Output the (X, Y) coordinate of the center of the cell containing the given text.  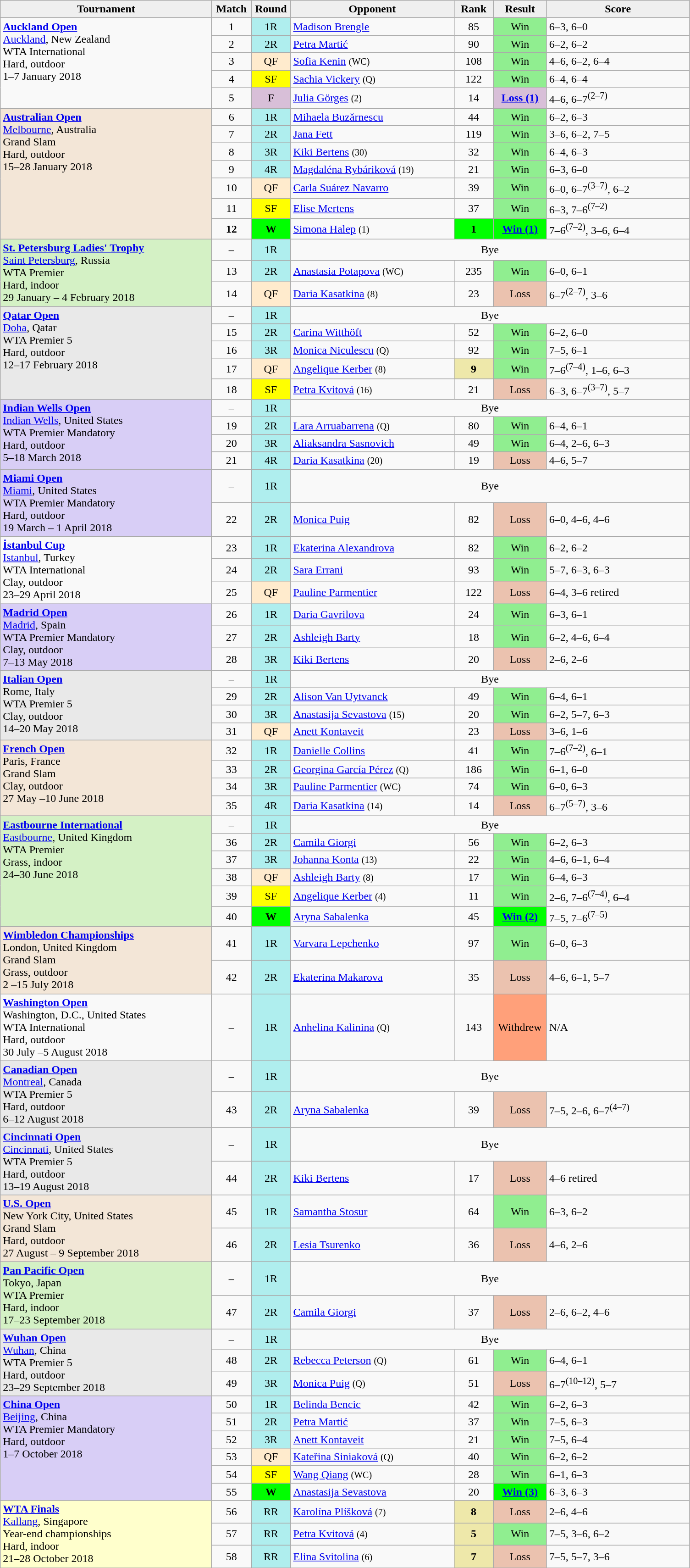
Opponent (372, 9)
7–5, 3–6, 6–2 (618, 1534)
Ekaterina Alexandrova (372, 548)
U.S. Open New York City, United StatesGrand SlamHard, outdoor27 August – 9 September 2018 (106, 1228)
80 (474, 426)
Aliaksandra Sasnovich (372, 443)
6–7(2–7), 3–6 (618, 294)
119 (474, 134)
Ashleigh Barty (372, 637)
Sachia Vickery (Q) (372, 79)
108 (474, 61)
Ekaterina Makarova (372, 977)
Indian Wells Open Indian Wells, United StatesWTA Premier MandatoryHard, outdoor5–18 March 2018 (106, 434)
7–5, 7–6(7–5) (618, 917)
Tournament (106, 9)
93 (474, 570)
Loss (1) (520, 98)
Madrid Open Madrid, SpainWTA Premier MandatoryClay, outdoor7–13 May 2018 (106, 637)
34 (232, 787)
Daria Gavrilova (372, 615)
6–7(10–12), 5–7 (618, 1384)
57 (232, 1534)
58 (232, 1556)
61 (474, 1361)
Belinda Bencic (372, 1405)
12 (232, 229)
Auckland OpenAuckland, New ZealandWTA InternationalHard, outdoor1–7 January 2018 (106, 63)
Washington OpenWashington, D.C., United StatesWTA InternationalHard, outdoor30 July –5 August 2018 (106, 1027)
6–1, 6–0 (618, 769)
F (271, 98)
2–6, 6–2, 4–6 (618, 1312)
Eastbourne International Eastbourne, United KingdomWTA PremierGrass, indoor24–30 June 2018 (106, 872)
Jana Fett (372, 134)
16 (232, 350)
6–2, 5–7, 6–3 (618, 714)
47 (232, 1312)
6–7(5–7), 3–6 (618, 806)
Win (3) (520, 1492)
6–0, 4–6, 4–6 (618, 519)
38 (232, 877)
Italian Open Rome, ItalyWTA Premier 5Clay, outdoor14–20 May 2018 (106, 705)
48 (232, 1361)
55 (232, 1492)
6–2, 4–6, 6–4 (618, 637)
6–3, 6–3 (618, 1492)
143 (474, 1027)
4–6, 6–1, 6–4 (618, 860)
Wang Qiang (WC) (372, 1474)
Kateřina Siniaková (Q) (372, 1457)
Pauline Parmentier (WC) (372, 787)
6–2, 6–0 (618, 333)
3 (232, 61)
7–6(7–4), 1–6, 6–3 (618, 369)
13 (232, 271)
27 (232, 637)
64 (474, 1211)
Julia Görges (2) (372, 98)
235 (474, 271)
Australian Open Melbourne, AustraliaGrand SlamHard, outdoor15–28 January 2018 (106, 174)
Monica Puig (Q) (372, 1384)
Win (2) (520, 917)
90 (474, 44)
6–3, 6–2 (618, 1211)
Withdrew (520, 1027)
3–6, 1–6 (618, 732)
54 (232, 1474)
43 (232, 1110)
Magdaléna Rybáriková (19) (372, 169)
50 (232, 1405)
Monica Puig (372, 519)
6–3, 6–1 (618, 615)
2–6, 4–6 (618, 1512)
Rank (474, 9)
Score (618, 9)
7–6(7–2), 6–1 (618, 751)
3–6, 6–2, 7–5 (618, 134)
10 (232, 188)
Result (520, 9)
Daria Kasatkina (14) (372, 806)
Monica Niculescu (Q) (372, 350)
Match (232, 9)
2 (232, 44)
N/A (618, 1027)
Danielle Collins (372, 751)
4 (232, 79)
30 (232, 714)
Mihaela Buzărnescu (372, 117)
74 (474, 787)
4–6, 6–2, 6–4 (618, 61)
25 (232, 593)
Win (1) (520, 229)
Pan Pacific Open Tokyo, JapanWTA PremierHard, indoor17–23 September 2018 (106, 1295)
French Open Paris, FranceGrand SlamClay, outdoor27 May –10 June 2018 (106, 778)
Elina Svitolina (6) (372, 1556)
Round (271, 9)
7–5, 2–6, 6–7(4–7) (618, 1110)
Angelique Kerber (8) (372, 369)
Petra Kvitová (4) (372, 1534)
7–5, 6–1 (618, 350)
5–7, 6–3, 6–3 (618, 570)
4–6 retired (618, 1178)
29 (232, 696)
Carla Suárez Navarro (372, 188)
26 (232, 615)
53 (232, 1457)
2–6, 2–6 (618, 660)
6–0, 6–1 (618, 271)
Anastasia Potapova (WC) (372, 271)
Anastasija Sevastova (15) (372, 714)
4–6, 6–7(2–7) (618, 98)
7–5, 6–3 (618, 1422)
4–6, 6–1, 5–7 (618, 977)
6–3, 6–7(3–7), 5–7 (618, 389)
Carina Witthöft (372, 333)
WTA FinalsKallang, SingaporeYear-end championshipsHard, indoor21–28 October 2018 (106, 1534)
97 (474, 943)
31 (232, 732)
Kiki Bertens (30) (372, 152)
Daria Kasatkina (20) (372, 461)
Rebecca Peterson (Q) (372, 1361)
Elise Mertens (372, 208)
Johanna Konta (13) (372, 860)
186 (474, 769)
Cincinnati Open Cincinnati, United StatesWTA Premier 5Hard, outdoor13–19 August 2018 (106, 1161)
Daria Kasatkina (8) (372, 294)
6 (232, 117)
6–1, 6–3 (618, 1474)
St. Petersburg Ladies' Trophy Saint Petersburg, RussiaWTA PremierHard, indoor29 January – 4 February 2018 (106, 273)
Angelique Kerber (4) (372, 896)
İstanbul CupIstanbul, TurkeyWTA InternationalClay, outdoor23–29 April 2018 (106, 570)
7–6(7–2), 3–6, 6–4 (618, 229)
Anastasija Sevastova (372, 1492)
Pauline Parmentier (372, 593)
4–6, 5–7 (618, 461)
6–3, 7–6(7–2) (618, 208)
Anhelina Kalinina (Q) (372, 1027)
33 (232, 769)
Petra Kvitová (16) (372, 389)
6–4, 3–6 retired (618, 593)
Sara Errani (372, 570)
Qatar Open Doha, QatarWTA Premier 5Hard, outdoor12–17 February 2018 (106, 353)
Simona Halep (1) (372, 229)
Lesia Tsurenko (372, 1245)
6–4, 2–6, 6–3 (618, 443)
Lara Arruabarrena (Q) (372, 426)
7–5, 5–7, 3–6 (618, 1556)
Wuhan Open Wuhan, ChinaWTA Premier 5Hard, outdoor23–29 September 2018 (106, 1362)
Karolína Plíšková (7) (372, 1512)
Alison Van Uytvanck (372, 696)
Samantha Stosur (372, 1211)
Ashleigh Barty (8) (372, 877)
6–4, 6–4 (618, 79)
Canadian Open Montreal, CanadaWTA Premier 5Hard, outdoor6–12 August 2018 (106, 1094)
Miami Open Miami, United StatesWTA Premier MandatoryHard, outdoor19 March – 1 April 2018 (106, 503)
2–6, 7–6(7–4), 6–4 (618, 896)
Sofia Kenin (WC) (372, 61)
7–5, 6–4 (618, 1440)
Madison Brengle (372, 27)
85 (474, 27)
Georgina García Pérez (Q) (372, 769)
China Open Beijing, ChinaWTA Premier MandatoryHard, outdoor1–7 October 2018 (106, 1448)
Wimbledon Championships London, United KingdomGrand SlamGrass, outdoor2 –15 July 2018 (106, 960)
4–6, 2–6 (618, 1245)
6–0, 6–7(3–7), 6–2 (618, 188)
Varvara Lepchenko (372, 943)
46 (232, 1245)
92 (474, 350)
15 (232, 333)
